Capture the cell that displays the provided text and extract its [X, Y] central coordinate. 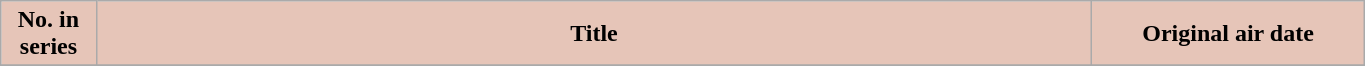
Original air date [1228, 34]
Title [594, 34]
No. inseries [48, 34]
